Return the [X, Y] coordinate for the center point of the cell that contains the specified text.  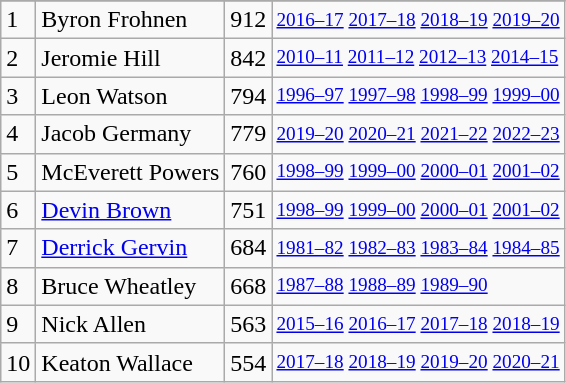
2017–18 2018–19 2019–20 2020–21 [418, 362]
563 [248, 324]
779 [248, 134]
1996–97 1997–98 1998–99 1999–00 [418, 96]
Nick Allen [130, 324]
9 [18, 324]
760 [248, 172]
Devin Brown [130, 210]
1987–88 1988–89 1989–90 [418, 286]
4 [18, 134]
Leon Watson [130, 96]
5 [18, 172]
6 [18, 210]
554 [248, 362]
751 [248, 210]
7 [18, 248]
1 [18, 20]
794 [248, 96]
668 [248, 286]
684 [248, 248]
912 [248, 20]
2 [18, 58]
Derrick Gervin [130, 248]
3 [18, 96]
2016–17 2017–18 2018–19 2019–20 [418, 20]
1981–82 1982–83 1983–84 1984–85 [418, 248]
Byron Frohnen [130, 20]
10 [18, 362]
McEverett Powers [130, 172]
Jeromie Hill [130, 58]
2019–20 2020–21 2021–22 2022–23 [418, 134]
Jacob Germany [130, 134]
Bruce Wheatley [130, 286]
2015–16 2016–17 2017–18 2018–19 [418, 324]
842 [248, 58]
2010–11 2011–12 2012–13 2014–15 [418, 58]
Keaton Wallace [130, 362]
8 [18, 286]
